Pinpoint the cell where the given text exists, returning its [x, y] midpoint coordinate. 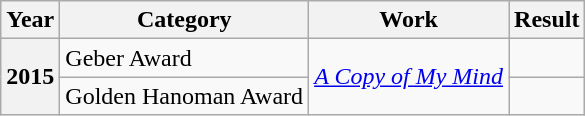
Result [547, 20]
A Copy of My Mind [409, 77]
Geber Award [184, 58]
Year [30, 20]
2015 [30, 77]
Golden Hanoman Award [184, 96]
Work [409, 20]
Category [184, 20]
